Pinpoint the cell where the given text exists, returning its (X, Y) midpoint coordinate. 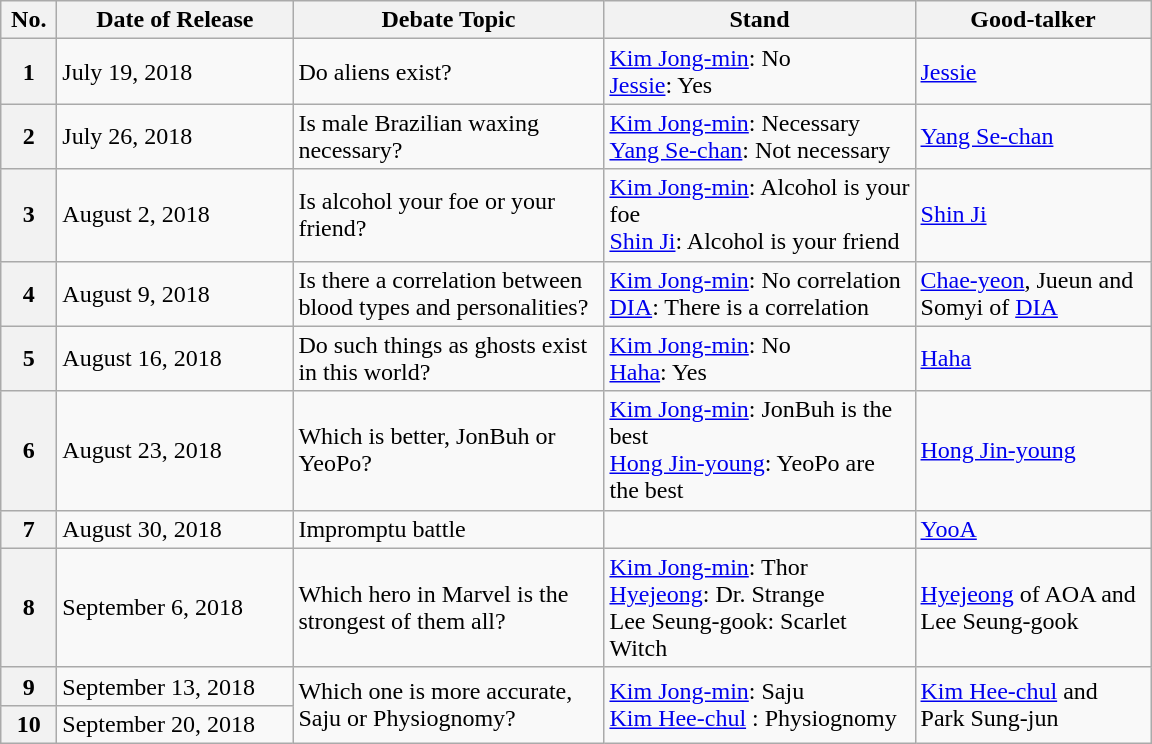
Hong Jin-young (1033, 450)
Which hero in Marvel is the strongest of them all? (448, 608)
August 9, 2018 (175, 294)
5 (29, 358)
Kim Hee-chul and Park Sung-jun (1033, 705)
Stand (760, 20)
August 23, 2018 (175, 450)
Is male Brazilian waxing necessary? (448, 136)
Is alcohol your foe or your friend? (448, 215)
Kim Jong-min: ThorHyejeong: Dr. StrangeLee Seung-gook: Scarlet Witch (760, 608)
August 30, 2018 (175, 529)
Is there a correlation between blood types and personalities? (448, 294)
Jessie (1033, 72)
Impromptu battle (448, 529)
September 13, 2018 (175, 686)
July 26, 2018 (175, 136)
Date of Release (175, 20)
August 16, 2018 (175, 358)
7 (29, 529)
September 20, 2018 (175, 724)
Which is better, JonBuh or YeoPo? (448, 450)
Debate Topic (448, 20)
Hyejeong of AOA and Lee Seung-gook (1033, 608)
1 (29, 72)
Yang Se-chan (1033, 136)
Kim Jong-min: No Haha: Yes (760, 358)
8 (29, 608)
6 (29, 450)
10 (29, 724)
Chae-yeon, Jueun and Somyi of DIA (1033, 294)
9 (29, 686)
Do aliens exist? (448, 72)
YooA (1033, 529)
Kim Jong-min: NoJessie: Yes (760, 72)
2 (29, 136)
3 (29, 215)
4 (29, 294)
Kim Jong-min: NecessaryYang Se-chan: Not necessary (760, 136)
September 6, 2018 (175, 608)
Kim Jong-min: SajuKim Hee-chul : Physiognomy (760, 705)
Which one is more accurate, Saju or Physiognomy? (448, 705)
Shin Ji (1033, 215)
Kim Jong-min: JonBuh is the bestHong Jin-young: YeoPo are the best (760, 450)
Haha (1033, 358)
July 19, 2018 (175, 72)
August 2, 2018 (175, 215)
Kim Jong-min: Alcohol is your foeShin Ji: Alcohol is your friend (760, 215)
Kim Jong-min: No correlationDIA: There is a correlation (760, 294)
No. (29, 20)
Do such things as ghosts exist in this world? (448, 358)
Good-talker (1033, 20)
